Return the [X, Y] coordinate for the center point of the cell that contains the specified text.  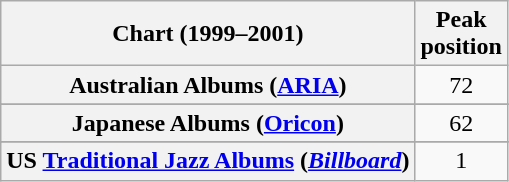
Japanese Albums (Oricon) [208, 123]
62 [461, 123]
Chart (1999–2001) [208, 34]
72 [461, 85]
Australian Albums (ARIA) [208, 85]
1 [461, 161]
Peakposition [461, 34]
US Traditional Jazz Albums (Billboard) [208, 161]
